From the cell containing the given text, extract its center point as [X, Y] coordinate. 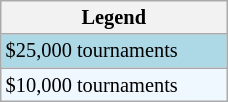
$10,000 tournaments [114, 85]
$25,000 tournaments [114, 51]
Legend [114, 17]
